Capture the cell that displays the provided text and extract its (x, y) central coordinate. 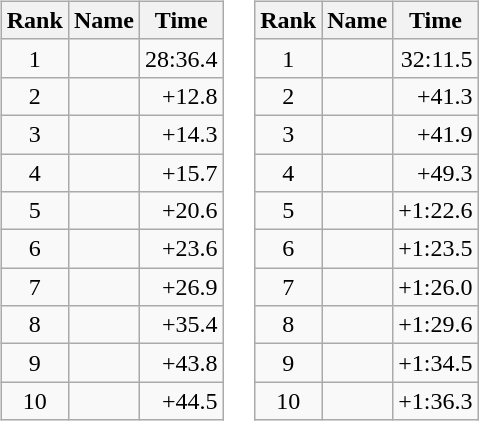
+49.3 (436, 173)
+44.5 (181, 401)
+14.3 (181, 134)
+1:34.5 (436, 363)
+43.8 (181, 363)
28:36.4 (181, 58)
+15.7 (181, 173)
+1:26.0 (436, 287)
+20.6 (181, 211)
+26.9 (181, 287)
+1:29.6 (436, 325)
+12.8 (181, 96)
32:11.5 (436, 58)
+35.4 (181, 325)
+1:23.5 (436, 249)
+23.6 (181, 249)
+1:22.6 (436, 211)
+41.9 (436, 134)
+41.3 (436, 96)
+1:36.3 (436, 401)
